Scan for the cell matching the given text and deliver its [X, Y] coordinate at center. 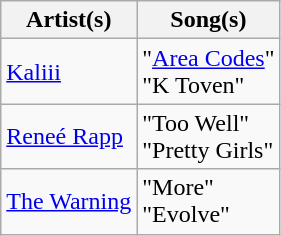
"Too Well""Pretty Girls" [208, 136]
The Warning [69, 202]
Song(s) [208, 20]
"More""Evolve" [208, 202]
Reneé Rapp [69, 136]
"Area Codes""K Toven" [208, 72]
Artist(s) [69, 20]
Kaliii [69, 72]
